From the cell containing the given text, extract its center point as (X, Y) coordinate. 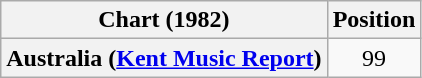
99 (374, 58)
Position (374, 20)
Chart (1982) (164, 20)
Australia (Kent Music Report) (164, 58)
